Search for the cell housing the specified text and yield its (x, y) center coordinate. 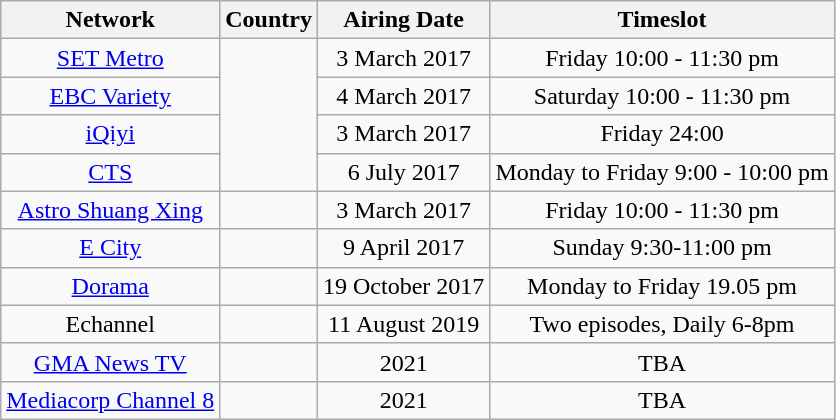
Country (269, 20)
19 October 2017 (403, 286)
Network (110, 20)
Saturday 10:00 - 11:30 pm (662, 96)
Airing Date (403, 20)
E City (110, 248)
11 August 2019 (403, 324)
9 April 2017 (403, 248)
Timeslot (662, 20)
Monday to Friday 9:00 - 10:00 pm (662, 172)
EBC Variety (110, 96)
4 March 2017 (403, 96)
Astro Shuang Xing (110, 210)
Echannel (110, 324)
Mediacorp Channel 8 (110, 400)
Monday to Friday 19.05 pm (662, 286)
6 July 2017 (403, 172)
CTS (110, 172)
Sunday 9:30-11:00 pm (662, 248)
Dorama (110, 286)
iQiyi (110, 134)
Friday 24:00 (662, 134)
GMA News TV (110, 362)
Two episodes, Daily 6-8pm (662, 324)
SET Metro (110, 58)
